Extract the [x, y] coordinate from the center of the cell holding the provided text.  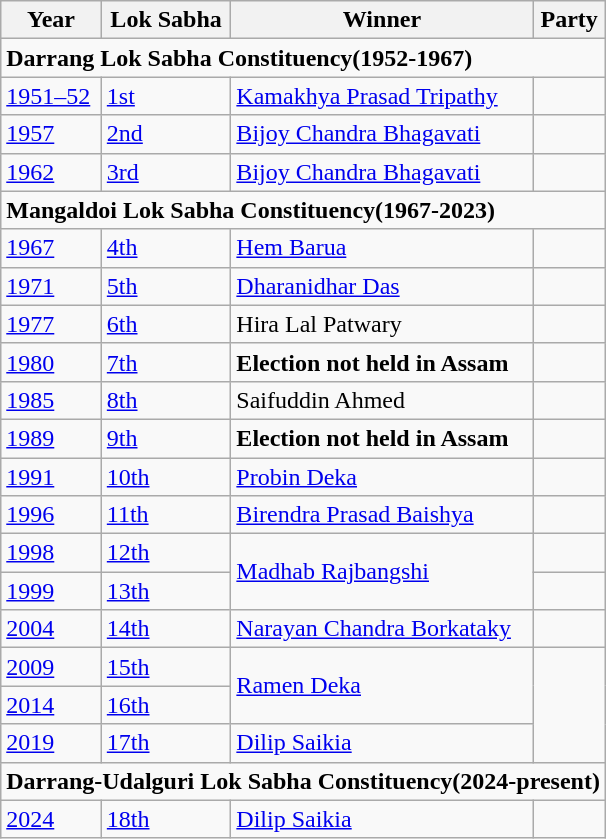
2nd [166, 134]
10th [166, 477]
18th [166, 819]
9th [166, 438]
17th [166, 743]
Winner [382, 20]
1971 [52, 286]
5th [166, 286]
Darrang-Udalguri Lok Sabha Constituency(2024-present) [304, 781]
1991 [52, 477]
Lok Sabha [166, 20]
Mangaldoi Lok Sabha Constituency(1967-2023) [304, 210]
Saifuddin Ahmed [382, 400]
Madhab Rajbangshi [382, 572]
13th [166, 591]
3rd [166, 172]
1st [166, 96]
Kamakhya Prasad Tripathy [382, 96]
Party [569, 20]
2004 [52, 629]
1985 [52, 400]
16th [166, 705]
1998 [52, 553]
1980 [52, 362]
1999 [52, 591]
Ramen Deka [382, 686]
Year [52, 20]
7th [166, 362]
Narayan Chandra Borkataky [382, 629]
11th [166, 515]
Darrang Lok Sabha Constituency(1952-1967) [304, 58]
Dharanidhar Das [382, 286]
1977 [52, 324]
2009 [52, 667]
8th [166, 400]
2024 [52, 819]
4th [166, 248]
15th [166, 667]
1996 [52, 515]
1962 [52, 172]
14th [166, 629]
2014 [52, 705]
12th [166, 553]
1967 [52, 248]
Hira Lal Patwary [382, 324]
Birendra Prasad Baishya [382, 515]
1957 [52, 134]
Hem Barua [382, 248]
2019 [52, 743]
Probin Deka [382, 477]
1951–52 [52, 96]
6th [166, 324]
1989 [52, 438]
